Pinpoint the cell where the given text exists, returning its (x, y) midpoint coordinate. 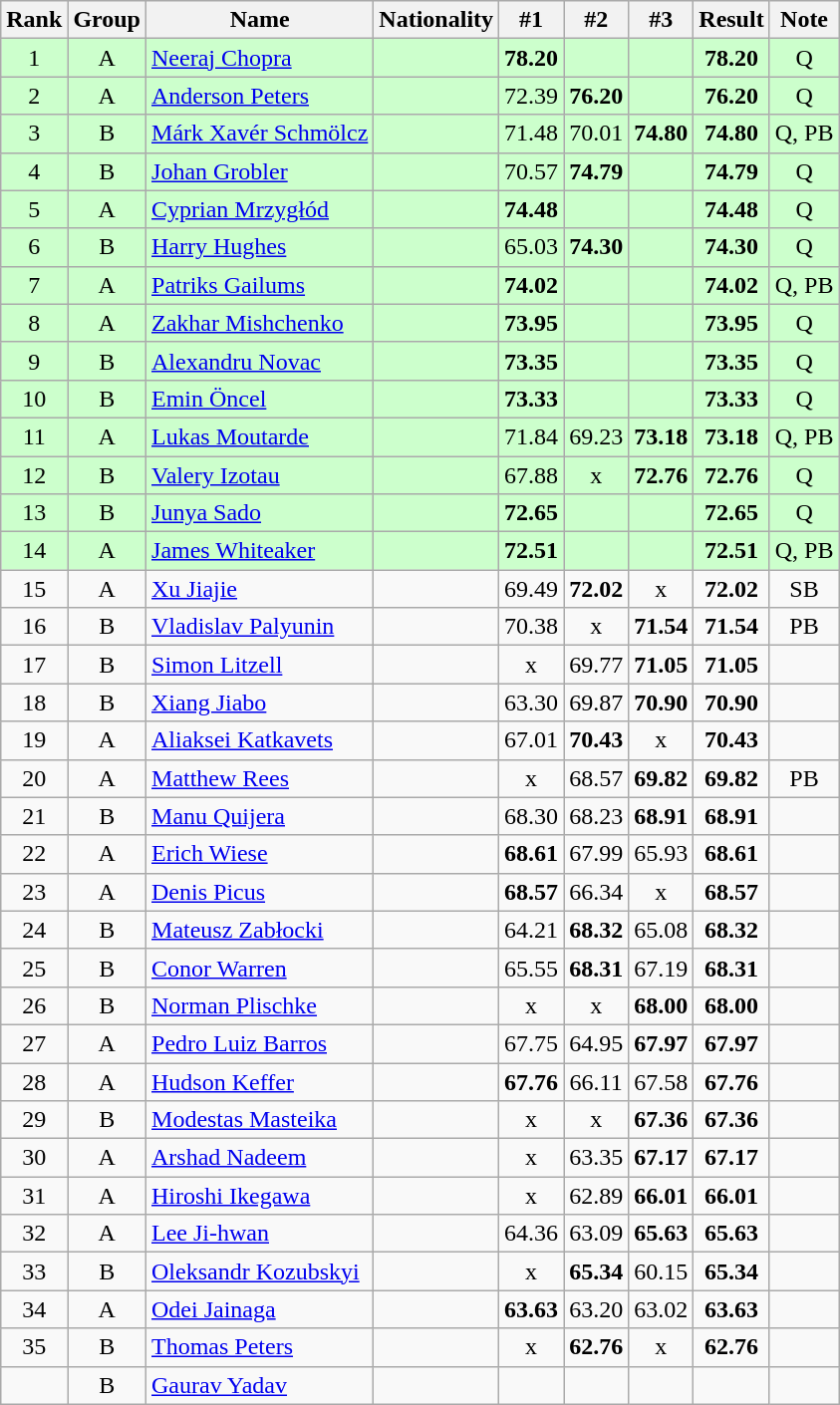
4 (34, 171)
68.23 (596, 816)
65.55 (532, 968)
Alexandru Novac (260, 361)
Rank (34, 20)
12 (34, 475)
Zakhar Mishchenko (260, 323)
63.02 (662, 1309)
69.23 (596, 436)
Vladislav Palyunin (260, 627)
70.57 (532, 171)
67.88 (532, 475)
Gaurav Yadav (260, 1385)
28 (34, 1081)
70.38 (532, 627)
Márk Xavér Schmölcz (260, 134)
Emin Öncel (260, 399)
Oleksandr Kozubskyi (260, 1271)
71.48 (532, 134)
26 (34, 1005)
Cyprian Mrzygłód (260, 209)
Xu Jiajie (260, 589)
Lukas Moutarde (260, 436)
65.93 (662, 854)
23 (34, 892)
7 (34, 285)
Patriks Gailums (260, 285)
65.08 (662, 930)
17 (34, 665)
3 (34, 134)
Simon Litzell (260, 665)
Valery Izotau (260, 475)
Pedro Luiz Barros (260, 1043)
#2 (596, 20)
66.34 (596, 892)
63.20 (596, 1309)
Nationality (436, 20)
60.15 (662, 1271)
25 (34, 968)
8 (34, 323)
Hudson Keffer (260, 1081)
67.58 (662, 1081)
71.84 (532, 436)
Note (804, 20)
Manu Quijera (260, 816)
Modestas Masteika (260, 1120)
11 (34, 436)
19 (34, 740)
66.11 (596, 1081)
63.30 (532, 702)
Conor Warren (260, 968)
65.03 (532, 247)
Hiroshi Ikegawa (260, 1196)
32 (34, 1234)
Johan Grobler (260, 171)
67.75 (532, 1043)
69.77 (596, 665)
62.89 (596, 1196)
63.09 (596, 1234)
Odei Jainaga (260, 1309)
72.39 (532, 96)
1 (34, 58)
29 (34, 1120)
22 (34, 854)
16 (34, 627)
34 (34, 1309)
64.21 (532, 930)
Aliaksei Katkavets (260, 740)
10 (34, 399)
Xiang Jiabo (260, 702)
67.99 (596, 854)
Matthew Rees (260, 778)
Anderson Peters (260, 96)
21 (34, 816)
33 (34, 1271)
67.01 (532, 740)
Result (731, 20)
James Whiteaker (260, 551)
64.36 (532, 1234)
63.35 (596, 1158)
Junya Sado (260, 513)
15 (34, 589)
68.30 (532, 816)
2 (34, 96)
69.49 (532, 589)
Erich Wiese (260, 854)
Denis Picus (260, 892)
14 (34, 551)
Name (260, 20)
5 (34, 209)
24 (34, 930)
SB (804, 589)
70.01 (596, 134)
6 (34, 247)
13 (34, 513)
67.19 (662, 968)
30 (34, 1158)
35 (34, 1347)
#1 (532, 20)
Mateusz Zabłocki (260, 930)
18 (34, 702)
Arshad Nadeem (260, 1158)
Lee Ji-hwan (260, 1234)
69.87 (596, 702)
Group (108, 20)
#3 (662, 20)
Norman Plischke (260, 1005)
Harry Hughes (260, 247)
9 (34, 361)
Neeraj Chopra (260, 58)
20 (34, 778)
64.95 (596, 1043)
27 (34, 1043)
Thomas Peters (260, 1347)
31 (34, 1196)
